Search for the cell housing the specified text and yield its [X, Y] center coordinate. 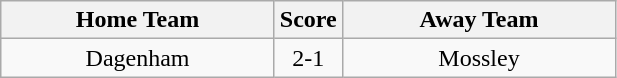
Score [308, 20]
2-1 [308, 58]
Away Team [479, 20]
Dagenham [138, 58]
Mossley [479, 58]
Home Team [138, 20]
